Locate the cell with the specified text and output its (X, Y) center coordinate. 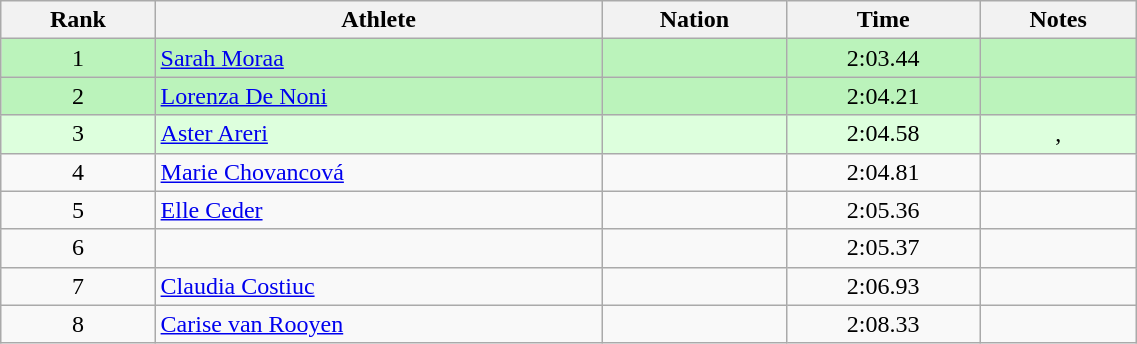
Marie Chovancová (378, 172)
Aster Areri (378, 134)
3 (78, 134)
Sarah Moraa (378, 58)
2:06.93 (884, 286)
, (1058, 134)
Claudia Costiuc (378, 286)
Lorenza De Noni (378, 96)
2 (78, 96)
8 (78, 324)
Nation (694, 20)
6 (78, 248)
2:03.44 (884, 58)
4 (78, 172)
2:04.81 (884, 172)
Notes (1058, 20)
7 (78, 286)
2:04.21 (884, 96)
Rank (78, 20)
Carise van Rooyen (378, 324)
2:05.37 (884, 248)
5 (78, 210)
Time (884, 20)
Athlete (378, 20)
Elle Ceder (378, 210)
2:04.58 (884, 134)
1 (78, 58)
2:05.36 (884, 210)
2:08.33 (884, 324)
